Extract the [X, Y] coordinate from the center of the cell holding the provided text.  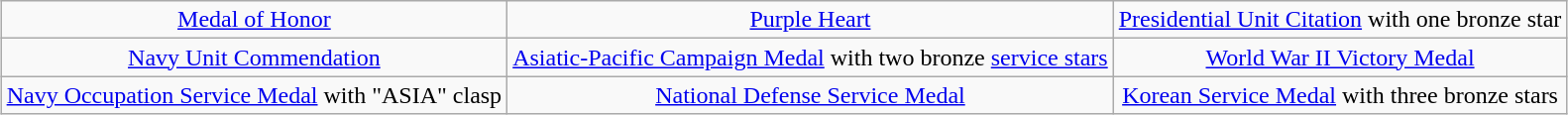
Korean Service Medal with three bronze stars [1340, 95]
World War II Victory Medal [1340, 57]
National Defense Service Medal [811, 95]
Presidential Unit Citation with one bronze star [1340, 20]
Asiatic-Pacific Campaign Medal with two bronze service stars [811, 57]
Purple Heart [811, 20]
Navy Unit Commendation [254, 57]
Navy Occupation Service Medal with "ASIA" clasp [254, 95]
Medal of Honor [254, 20]
